Return (X, Y) of the center of cell containing provided text 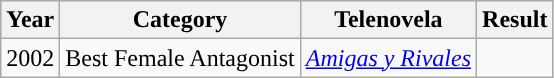
2002 (30, 58)
Amigas y Rivales (388, 58)
Telenovela (388, 20)
Year (30, 20)
Result (515, 20)
Category (180, 20)
Best Female Antagonist (180, 58)
